Identify which cell holds the provided text, then report its [X, Y] central coordinate. 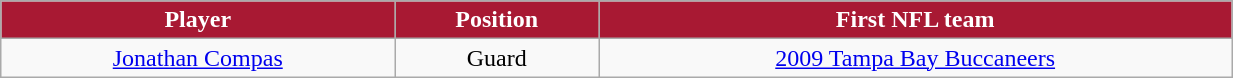
2009 Tampa Bay Buccaneers [916, 58]
Position [497, 20]
Player [198, 20]
First NFL team [916, 20]
Guard [497, 58]
Jonathan Compas [198, 58]
